Detect which cell encompasses the target text, then output its (X, Y) center coordinate. 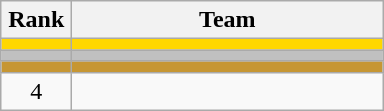
4 (36, 91)
Team (228, 20)
Rank (36, 20)
